Identify which cell holds the provided text, then report its (x, y) central coordinate. 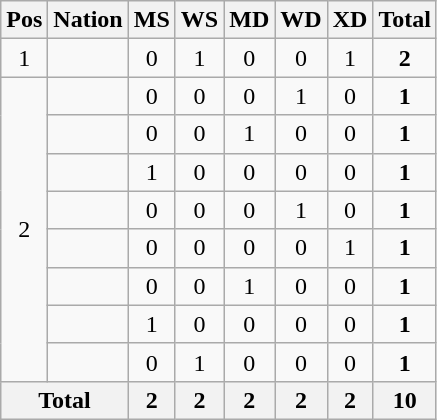
WD (301, 20)
WS (199, 20)
Nation (88, 20)
XD (350, 20)
MS (152, 20)
Pos (24, 20)
10 (405, 400)
MD (250, 20)
